Return the (x, y) coordinate for the center point of the cell that contains the specified text.  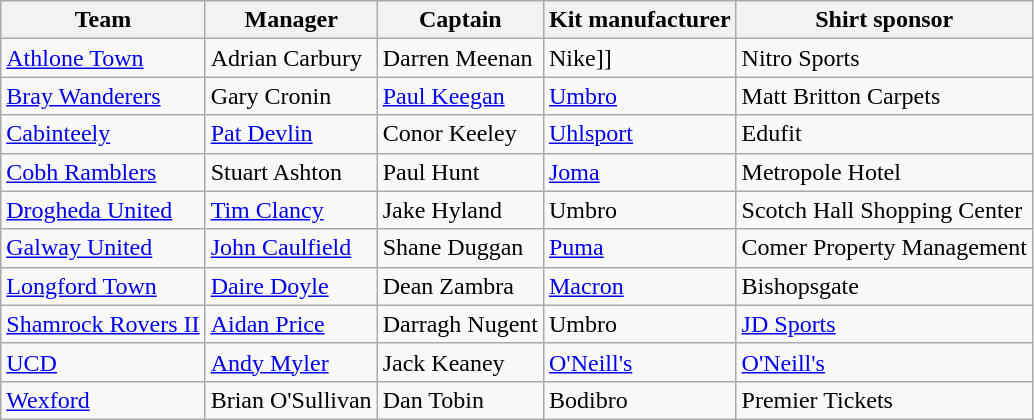
Captain (460, 20)
Darren Meenan (460, 58)
Kit manufacturer (640, 20)
Wexford (103, 400)
Nike]] (640, 58)
Tim Clancy (291, 210)
Shamrock Rovers II (103, 324)
Daire Doyle (291, 286)
Comer Property Management (884, 248)
Shane Duggan (460, 248)
Stuart Ashton (291, 172)
Premier Tickets (884, 400)
Longford Town (103, 286)
Scotch Hall Shopping Center (884, 210)
Andy Myler (291, 362)
Pat Devlin (291, 134)
Bray Wanderers (103, 96)
Cobh Ramblers (103, 172)
Bodibro (640, 400)
Macron (640, 286)
Puma (640, 248)
Aidan Price (291, 324)
Team (103, 20)
JD Sports (884, 324)
Uhlsport (640, 134)
Jake Hyland (460, 210)
Athlone Town (103, 58)
Galway United (103, 248)
Drogheda United (103, 210)
Dean Zambra (460, 286)
Adrian Carbury (291, 58)
Manager (291, 20)
Matt Britton Carpets (884, 96)
Dan Tobin (460, 400)
Brian O'Sullivan (291, 400)
UCD (103, 362)
Edufit (884, 134)
Paul Keegan (460, 96)
Cabinteely (103, 134)
Jack Keaney (460, 362)
Shirt sponsor (884, 20)
Gary Cronin (291, 96)
John Caulfield (291, 248)
Nitro Sports (884, 58)
Conor Keeley (460, 134)
Metropole Hotel (884, 172)
Joma (640, 172)
Paul Hunt (460, 172)
Bishopsgate (884, 286)
Darragh Nugent (460, 324)
